Return (X, Y) of the center of cell containing provided text 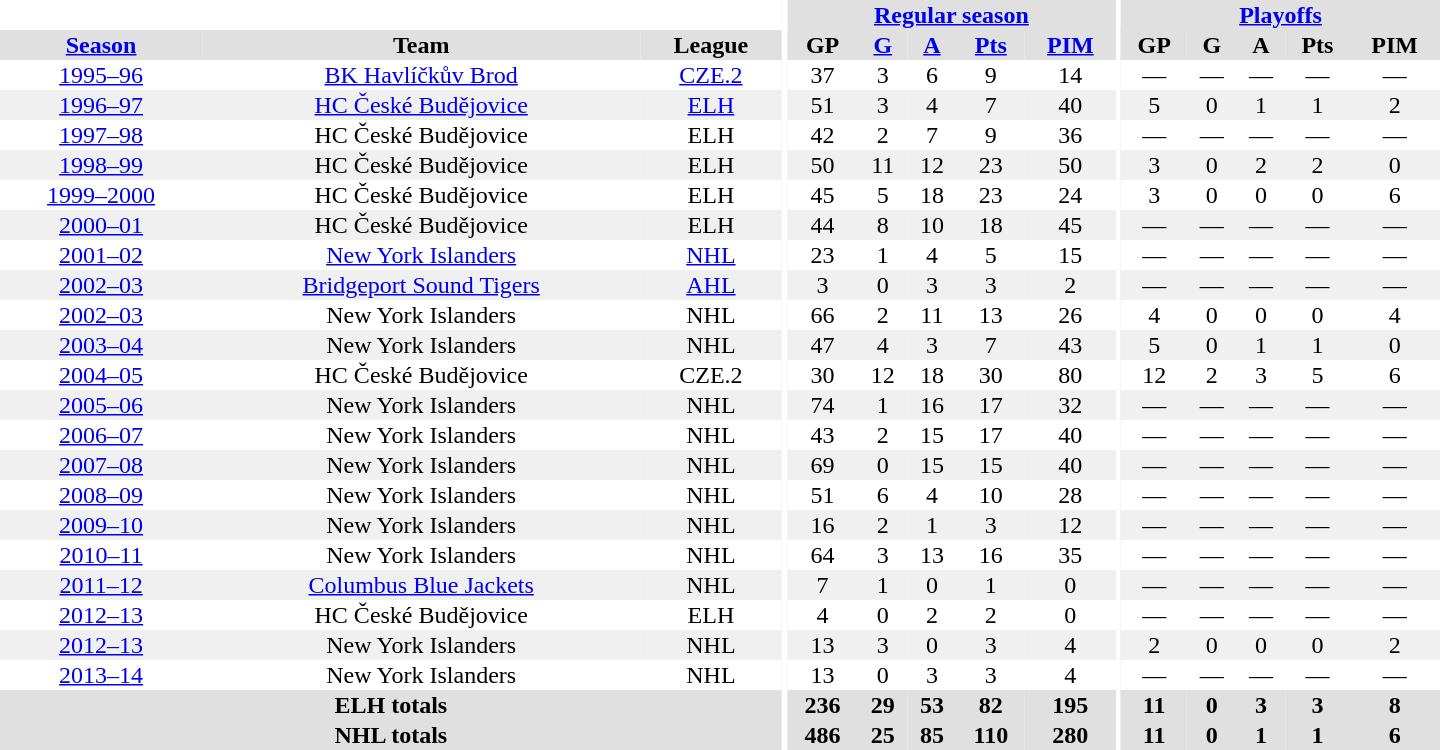
25 (882, 735)
2005–06 (101, 405)
1995–96 (101, 75)
2009–10 (101, 525)
236 (822, 705)
69 (822, 465)
29 (882, 705)
24 (1070, 195)
2011–12 (101, 585)
Bridgeport Sound Tigers (421, 285)
53 (932, 705)
1997–98 (101, 135)
42 (822, 135)
Playoffs (1280, 15)
AHL (710, 285)
47 (822, 345)
BK Havlíčkův Brod (421, 75)
74 (822, 405)
1999–2000 (101, 195)
Team (421, 45)
44 (822, 225)
2004–05 (101, 375)
2010–11 (101, 555)
1998–99 (101, 165)
35 (1070, 555)
486 (822, 735)
2000–01 (101, 225)
Regular season (951, 15)
NHL totals (391, 735)
80 (1070, 375)
66 (822, 315)
110 (990, 735)
ELH totals (391, 705)
82 (990, 705)
2001–02 (101, 255)
1996–97 (101, 105)
2008–09 (101, 495)
37 (822, 75)
2007–08 (101, 465)
Season (101, 45)
26 (1070, 315)
2003–04 (101, 345)
Columbus Blue Jackets (421, 585)
195 (1070, 705)
85 (932, 735)
2013–14 (101, 675)
28 (1070, 495)
64 (822, 555)
36 (1070, 135)
32 (1070, 405)
280 (1070, 735)
14 (1070, 75)
League (710, 45)
2006–07 (101, 435)
